Extract the [x, y] coordinate from the center of the cell holding the provided text.  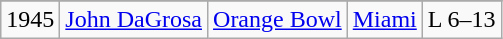
John DaGrosa [134, 20]
Orange Bowl [278, 20]
L 6–13 [462, 20]
Miami [384, 20]
1945 [30, 20]
